Determine the [X, Y] coordinate at the center of the cell enclosing the given text.  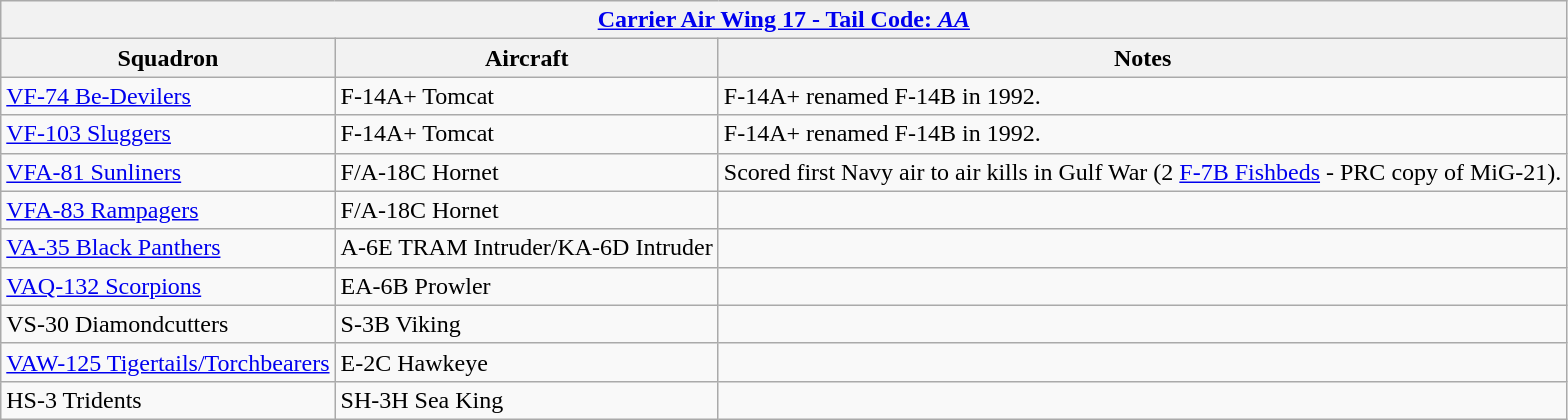
VF-74 Be-Devilers [168, 96]
Squadron [168, 58]
Carrier Air Wing 17 - Tail Code: AA [784, 20]
E-2C Hawkeye [526, 362]
VS-30 Diamondcutters [168, 324]
Aircraft [526, 58]
EA-6B Prowler [526, 286]
HS-3 Tridents [168, 400]
VAQ-132 Scorpions [168, 286]
VFA-81 Sunliners [168, 172]
Scored first Navy air to air kills in Gulf War (2 F-7B Fishbeds - PRC copy of MiG-21). [1142, 172]
SH-3H Sea King [526, 400]
Notes [1142, 58]
VFA-83 Rampagers [168, 210]
A-6E TRAM Intruder/KA-6D Intruder [526, 248]
VAW-125 Tigertails/Torchbearers [168, 362]
VF-103 Sluggers [168, 134]
S-3B Viking [526, 324]
VA-35 Black Panthers [168, 248]
